Extract the [X, Y] coordinate from the center of the cell holding the provided text.  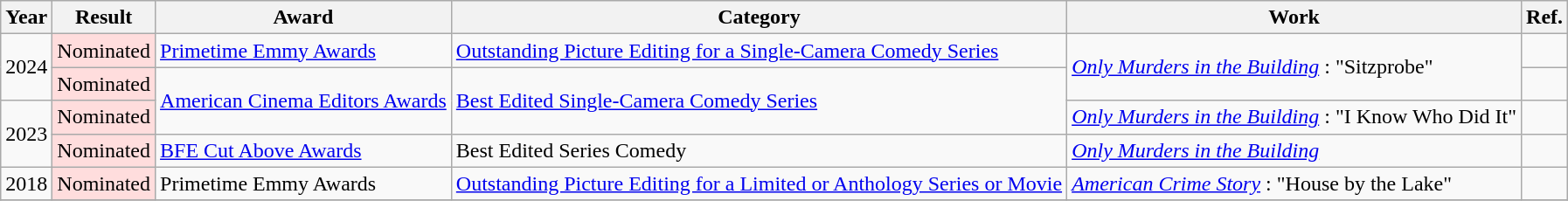
Result [104, 17]
2023 [26, 134]
Only Murders in the Building [1294, 150]
2018 [26, 184]
Only Murders in the Building : "I Know Who Did It" [1294, 117]
American Crime Story : "House by the Lake" [1294, 184]
Best Edited Single-Camera Comedy Series [759, 100]
Ref. [1545, 17]
Category [759, 17]
Year [26, 17]
Work [1294, 17]
Award [304, 17]
2024 [26, 67]
BFE Cut Above Awards [304, 150]
Outstanding Picture Editing for a Single-Camera Comedy Series [759, 51]
Only Murders in the Building : "Sitzprobe" [1294, 67]
American Cinema Editors Awards [304, 100]
Outstanding Picture Editing for a Limited or Anthology Series or Movie [759, 184]
Best Edited Series Comedy [759, 150]
